Scan for the cell matching the given text and deliver its [X, Y] coordinate at center. 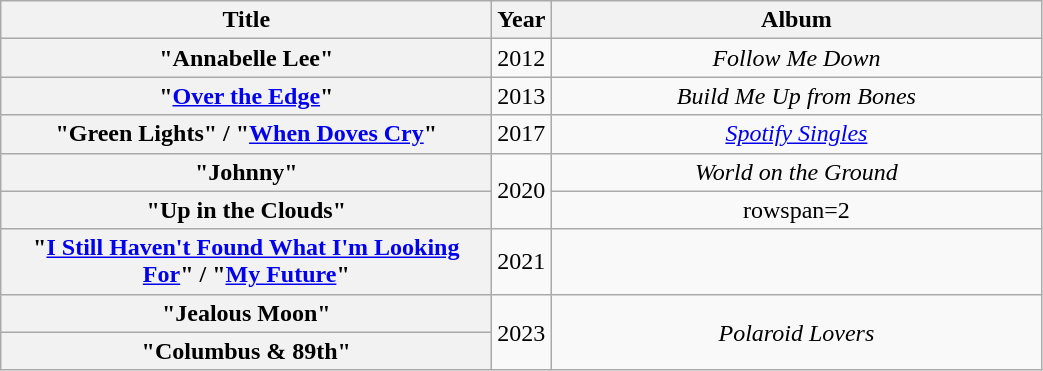
Build Me Up from Bones [796, 96]
2017 [522, 134]
"Columbus & 89th" [246, 351]
2021 [522, 262]
2012 [522, 58]
2020 [522, 191]
World on the Ground [796, 172]
2013 [522, 96]
"Over the Edge" [246, 96]
"Up in the Clouds" [246, 210]
Title [246, 20]
"Annabelle Lee" [246, 58]
Spotify Singles [796, 134]
Album [796, 20]
rowspan=2 [796, 210]
"Johnny" [246, 172]
2023 [522, 332]
Follow Me Down [796, 58]
"Green Lights" / "When Doves Cry" [246, 134]
"Jealous Moon" [246, 313]
Year [522, 20]
Polaroid Lovers [796, 332]
"I Still Haven't Found What I'm Looking For" / "My Future" [246, 262]
